Find where the given text appears and provide that cell's center as [X, Y] coordinate. 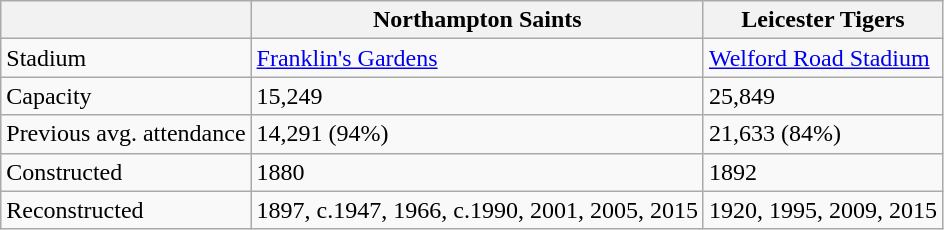
Northampton Saints [477, 20]
1880 [477, 172]
Stadium [126, 58]
Previous avg. attendance [126, 134]
1892 [822, 172]
Capacity [126, 96]
Welford Road Stadium [822, 58]
Leicester Tigers [822, 20]
1897, c.1947, 1966, c.1990, 2001, 2005, 2015 [477, 210]
Franklin's Gardens [477, 58]
21,633 (84%) [822, 134]
1920, 1995, 2009, 2015 [822, 210]
15,249 [477, 96]
Reconstructed [126, 210]
25,849 [822, 96]
Constructed [126, 172]
14,291 (94%) [477, 134]
